Scan for the cell matching the given text and deliver its [X, Y] coordinate at center. 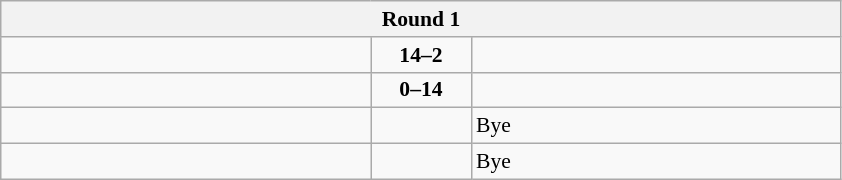
14–2 [421, 55]
Round 1 [421, 19]
0–14 [421, 90]
